Determine the (X, Y) coordinate at the center of the cell enclosing the given text.  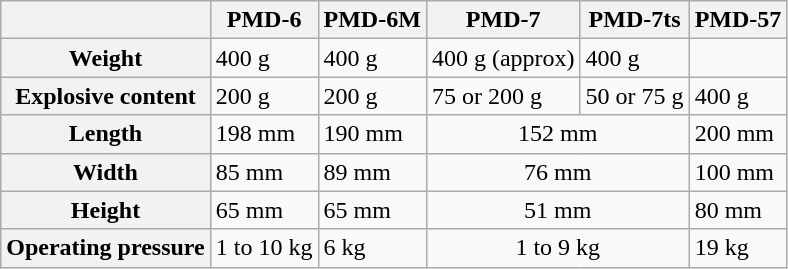
400 g (approx) (503, 58)
Operating pressure (106, 248)
Length (106, 134)
50 or 75 g (634, 96)
51 mm (558, 210)
Height (106, 210)
Width (106, 172)
19 kg (738, 248)
89 mm (372, 172)
152 mm (558, 134)
200 mm (738, 134)
Weight (106, 58)
PMD-7ts (634, 20)
PMD-7 (503, 20)
100 mm (738, 172)
1 to 10 kg (264, 248)
PMD-6 (264, 20)
PMD-6M (372, 20)
190 mm (372, 134)
85 mm (264, 172)
PMD-57 (738, 20)
76 mm (558, 172)
198 mm (264, 134)
1 to 9 kg (558, 248)
75 or 200 g (503, 96)
6 kg (372, 248)
Explosive content (106, 96)
80 mm (738, 210)
